Locate the cell with the specified text and output its [x, y] center coordinate. 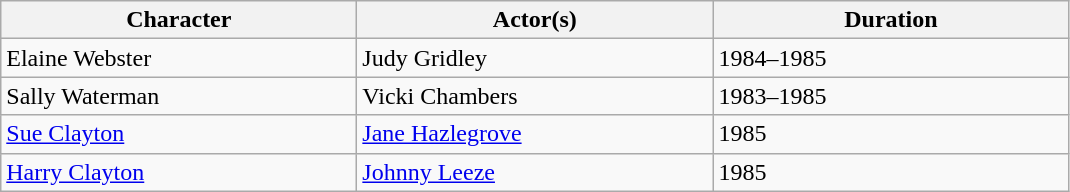
Duration [891, 20]
Jane Hazlegrove [535, 134]
Judy Gridley [535, 58]
Sally Waterman [179, 96]
Sue Clayton [179, 134]
Johnny Leeze [535, 172]
Actor(s) [535, 20]
1983–1985 [891, 96]
Vicki Chambers [535, 96]
Elaine Webster [179, 58]
Character [179, 20]
Harry Clayton [179, 172]
1984–1985 [891, 58]
